Search for the cell housing the specified text and yield its [x, y] center coordinate. 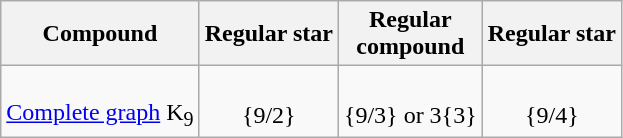
Regularcompound [410, 34]
{9/4} [552, 102]
{9/2} [268, 102]
Complete graph K9 [100, 102]
{9/3} or 3{3} [410, 102]
Compound [100, 34]
